Scan for the cell matching the given text and deliver its [x, y] coordinate at center. 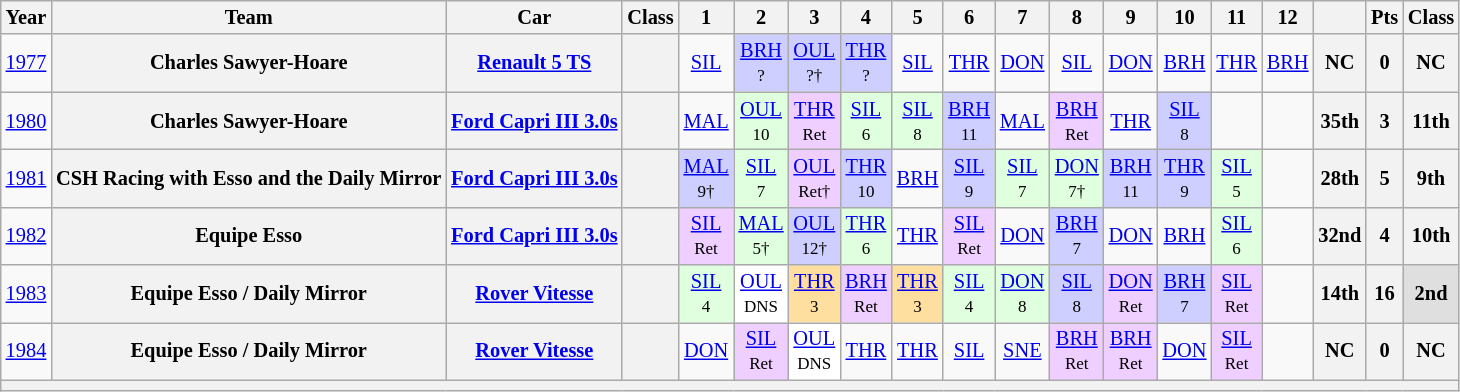
10 [1185, 17]
2nd [1431, 294]
Renault 5 TS [534, 63]
1983 [26, 294]
28th [1340, 178]
CSH Racing with Esso and the Daily Mirror [248, 178]
OULRet† [815, 178]
Equipe Esso [248, 236]
9 [1131, 17]
Car [534, 17]
THRRet [815, 121]
11th [1431, 121]
THR10 [866, 178]
1982 [26, 236]
1977 [26, 63]
SNE [1022, 351]
THR? [866, 63]
7 [1022, 17]
14th [1340, 294]
2 [762, 17]
SIL9 [969, 178]
SIL5 [1236, 178]
Year [26, 17]
OUL?† [815, 63]
9th [1431, 178]
OUL12† [815, 236]
6 [969, 17]
OUL10 [762, 121]
BRH? [762, 63]
MAL9† [706, 178]
35th [1340, 121]
8 [1077, 17]
MAL5† [762, 236]
Team [248, 17]
1980 [26, 121]
DON7† [1077, 178]
1981 [26, 178]
1 [706, 17]
1984 [26, 351]
DONRet [1131, 294]
32nd [1340, 236]
THR9 [1185, 178]
16 [1384, 294]
11 [1236, 17]
10th [1431, 236]
THR6 [866, 236]
DON8 [1022, 294]
12 [1288, 17]
Pts [1384, 17]
